Search for the cell housing the specified text and yield its [X, Y] center coordinate. 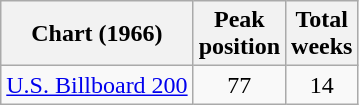
Peakposition [239, 34]
77 [239, 85]
Chart (1966) [97, 34]
Totalweeks [322, 34]
U.S. Billboard 200 [97, 85]
14 [322, 85]
